Determine the [X, Y] coordinate at the center of the cell enclosing the given text.  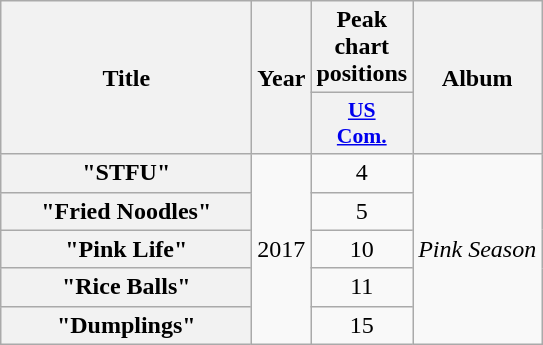
"Dumplings" [126, 325]
5 [362, 211]
2017 [282, 249]
Title [126, 78]
Album [478, 78]
11 [362, 287]
Year [282, 78]
"Pink Life" [126, 249]
Peak chart positions [362, 47]
Pink Season [478, 249]
"Fried Noodles" [126, 211]
4 [362, 173]
10 [362, 249]
15 [362, 325]
"Rice Balls" [126, 287]
"STFU" [126, 173]
USCom. [362, 124]
